Detect which cell encompasses the target text, then output its (X, Y) center coordinate. 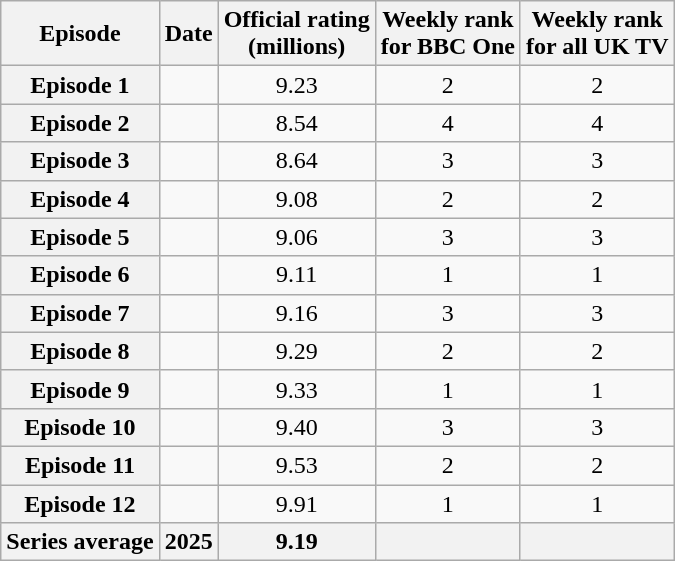
Episode 1 (80, 85)
Episode 2 (80, 123)
Episode 6 (80, 275)
9.40 (296, 427)
9.23 (296, 85)
9.53 (296, 465)
9.33 (296, 389)
Episode 9 (80, 389)
9.11 (296, 275)
Date (188, 34)
9.08 (296, 199)
Episode 8 (80, 351)
Episode 11 (80, 465)
Episode 12 (80, 503)
9.16 (296, 313)
Episode 10 (80, 427)
9.91 (296, 503)
8.54 (296, 123)
Episode 4 (80, 199)
9.06 (296, 237)
Episode 5 (80, 237)
8.64 (296, 161)
Episode 7 (80, 313)
9.29 (296, 351)
9.19 (296, 542)
Weekly rankfor BBC One (448, 34)
2025 (188, 542)
Official rating(millions) (296, 34)
Series average (80, 542)
Episode (80, 34)
Weekly rankfor all UK TV (597, 34)
Episode 3 (80, 161)
